Provide the (X, Y) coordinate of the cell's center where the given text is located.  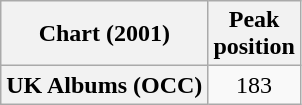
Peakposition (254, 34)
UK Albums (OCC) (104, 85)
Chart (2001) (104, 34)
183 (254, 85)
